Detect which cell encompasses the target text, then output its (x, y) center coordinate. 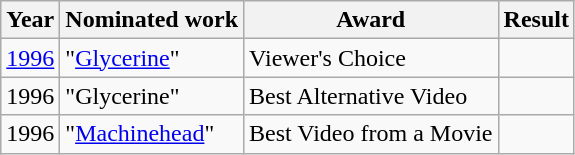
Nominated work (152, 20)
Best Video from a Movie (371, 134)
Year (30, 20)
Viewer's Choice (371, 58)
Result (536, 20)
Best Alternative Video (371, 96)
"Machinehead" (152, 134)
Award (371, 20)
